Pinpoint the cell where the given text exists, returning its (X, Y) midpoint coordinate. 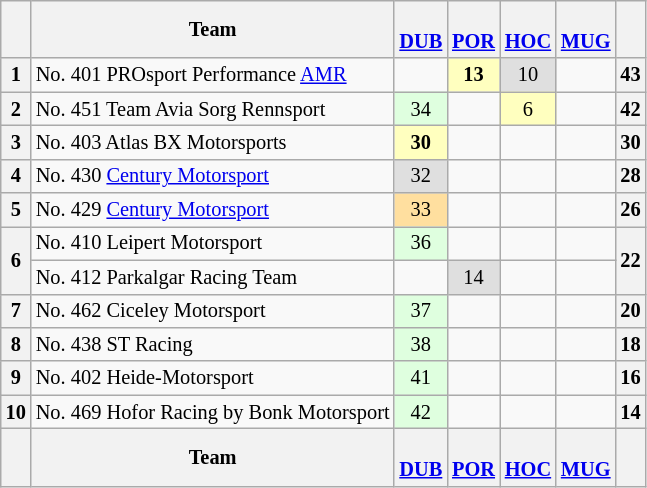
13 (474, 75)
No. 401 PROsport Performance AMR (213, 75)
No. 430 Century Motorsport (213, 176)
18 (630, 344)
No. 438 ST Racing (213, 344)
26 (630, 210)
28 (630, 176)
3 (16, 142)
No. 412 Parkalgar Racing Team (213, 277)
1 (16, 75)
7 (16, 311)
32 (420, 176)
No. 402 Heide-Motorsport (213, 378)
16 (630, 378)
36 (420, 243)
9 (16, 378)
33 (420, 210)
5 (16, 210)
37 (420, 311)
38 (420, 344)
No. 469 Hofor Racing by Bonk Motorsport (213, 412)
8 (16, 344)
No. 429 Century Motorsport (213, 210)
34 (420, 109)
No. 462 Ciceley Motorsport (213, 311)
20 (630, 311)
2 (16, 109)
43 (630, 75)
4 (16, 176)
No. 410 Leipert Motorsport (213, 243)
No. 403 Atlas BX Motorsports (213, 142)
No. 451 Team Avia Sorg Rennsport (213, 109)
22 (630, 260)
41 (420, 378)
